Identify which cell holds the provided text, then report its [X, Y] central coordinate. 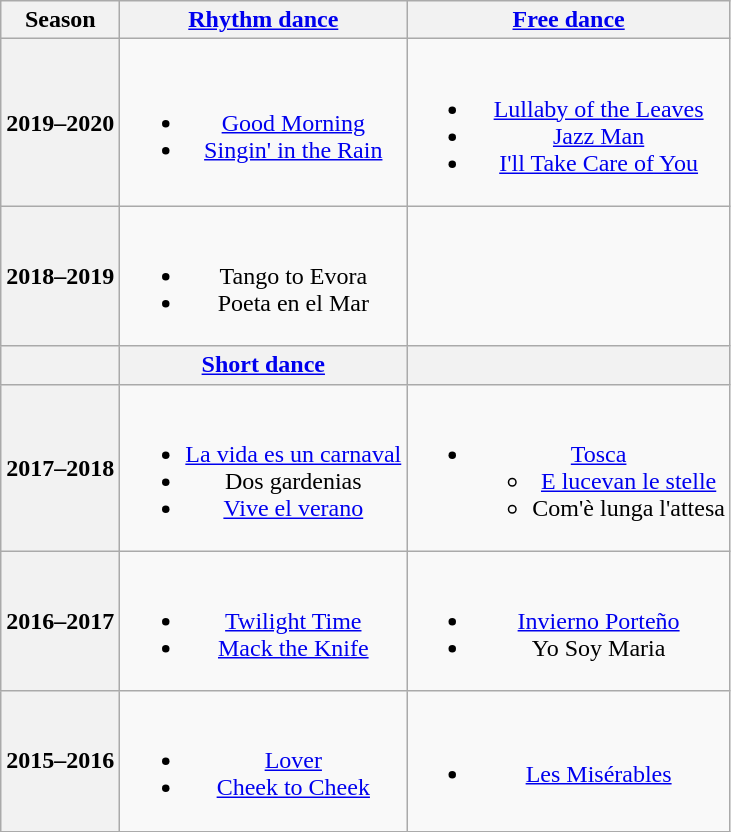
2015–2016 [60, 761]
Season [60, 20]
2017–2018 [60, 468]
Lover Cheek to Cheek [264, 761]
Les Misérables [569, 761]
Short dance [264, 365]
Good Morning Singin' in the Rain [264, 122]
Tosca E lucevan le stelleCom'è lunga l'attesa [569, 468]
2018–2019 [60, 276]
2019–2020 [60, 122]
Twilight Time Mack the Knife [264, 621]
La vida es un carnaval Dos gardenias Vive el verano [264, 468]
Invierno Porteño Yo Soy Maria [569, 621]
Lullaby of the LeavesJazz ManI'll Take Care of You [569, 122]
Rhythm dance [264, 20]
2016–2017 [60, 621]
Tango to Evora Poeta en el Mar [264, 276]
Free dance [569, 20]
